Identify which cell holds the provided text, then report its (X, Y) central coordinate. 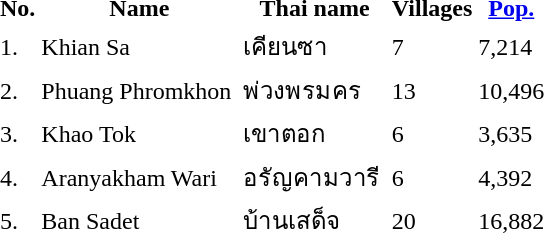
เคียนซา (315, 46)
Aranyakham Wari (140, 177)
Khian Sa (140, 46)
Khao Tok (140, 134)
13 (432, 90)
อรัญคามวารี (315, 177)
7 (432, 46)
พ่วงพรมคร (315, 90)
เขาตอก (315, 134)
Phuang Phromkhon (140, 90)
